Search for the cell housing the specified text and yield its [x, y] center coordinate. 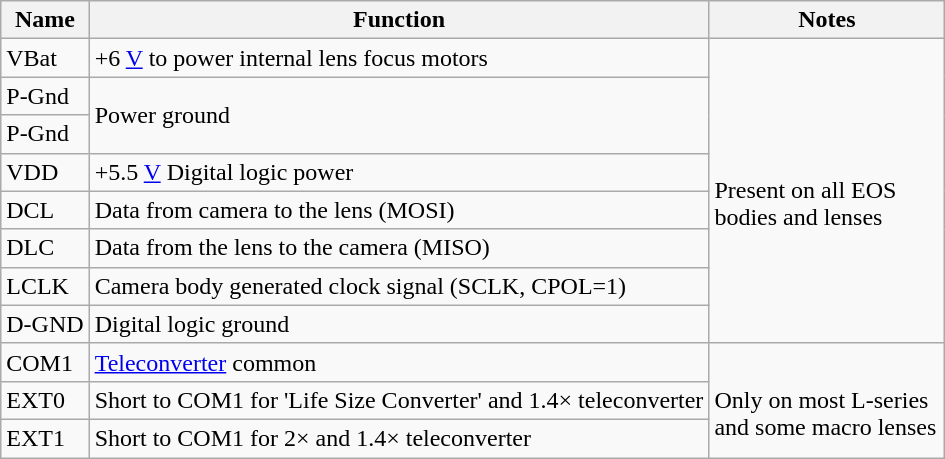
+6 V to power internal lens focus motors [399, 58]
LCLK [45, 286]
+5.5 V Digital logic power [399, 172]
Only on most L-series and some macro lenses [827, 400]
Camera body generated clock signal (SCLK, CPOL=1) [399, 286]
Function [399, 20]
Name [45, 20]
COM1 [45, 362]
Power ground [399, 115]
EXT0 [45, 400]
Notes [827, 20]
EXT1 [45, 438]
Teleconverter common [399, 362]
VBat [45, 58]
Data from the lens to the camera (MISO) [399, 248]
Short to COM1 for 'Life Size Converter' and 1.4× teleconverter [399, 400]
Short to COM1 for 2× and 1.4× teleconverter [399, 438]
DLC [45, 248]
Digital logic ground [399, 324]
DCL [45, 210]
D-GND [45, 324]
VDD [45, 172]
Data from camera to the lens (MOSI) [399, 210]
Present on all EOS bodies and lenses [827, 191]
